Scan for the cell matching the given text and deliver its [x, y] coordinate at center. 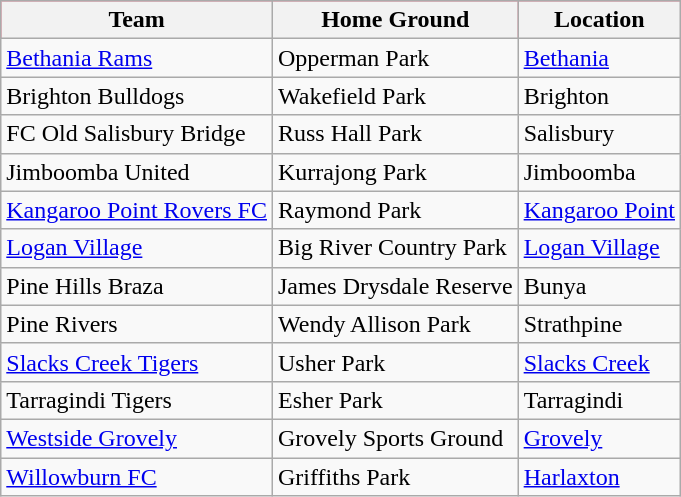
Willowburn FC [137, 477]
Grovely [599, 438]
Team [137, 20]
Brighton [599, 96]
Westside Grovely [137, 438]
Slacks Creek Tigers [137, 362]
Pine Rivers [137, 324]
Home Ground [395, 20]
Opperman Park [395, 58]
Kangaroo Point Rovers FC [137, 210]
Salisbury [599, 134]
FC Old Salisbury Bridge [137, 134]
Wakefield Park [395, 96]
Bethania Rams [137, 58]
Location [599, 20]
Raymond Park [395, 210]
Grovely Sports Ground [395, 438]
Bethania [599, 58]
Jimboomba [599, 172]
Jimboomba United [137, 172]
Kangaroo Point [599, 210]
Big River Country Park [395, 248]
Russ Hall Park [395, 134]
Harlaxton [599, 477]
Usher Park [395, 362]
Brighton Bulldogs [137, 96]
Bunya [599, 286]
Wendy Allison Park [395, 324]
James Drysdale Reserve [395, 286]
Slacks Creek [599, 362]
Griffiths Park [395, 477]
Tarragindi [599, 400]
Esher Park [395, 400]
Tarragindi Tigers [137, 400]
Kurrajong Park [395, 172]
Pine Hills Braza [137, 286]
Strathpine [599, 324]
